Output the (X, Y) coordinate of the center of the cell containing the given text.  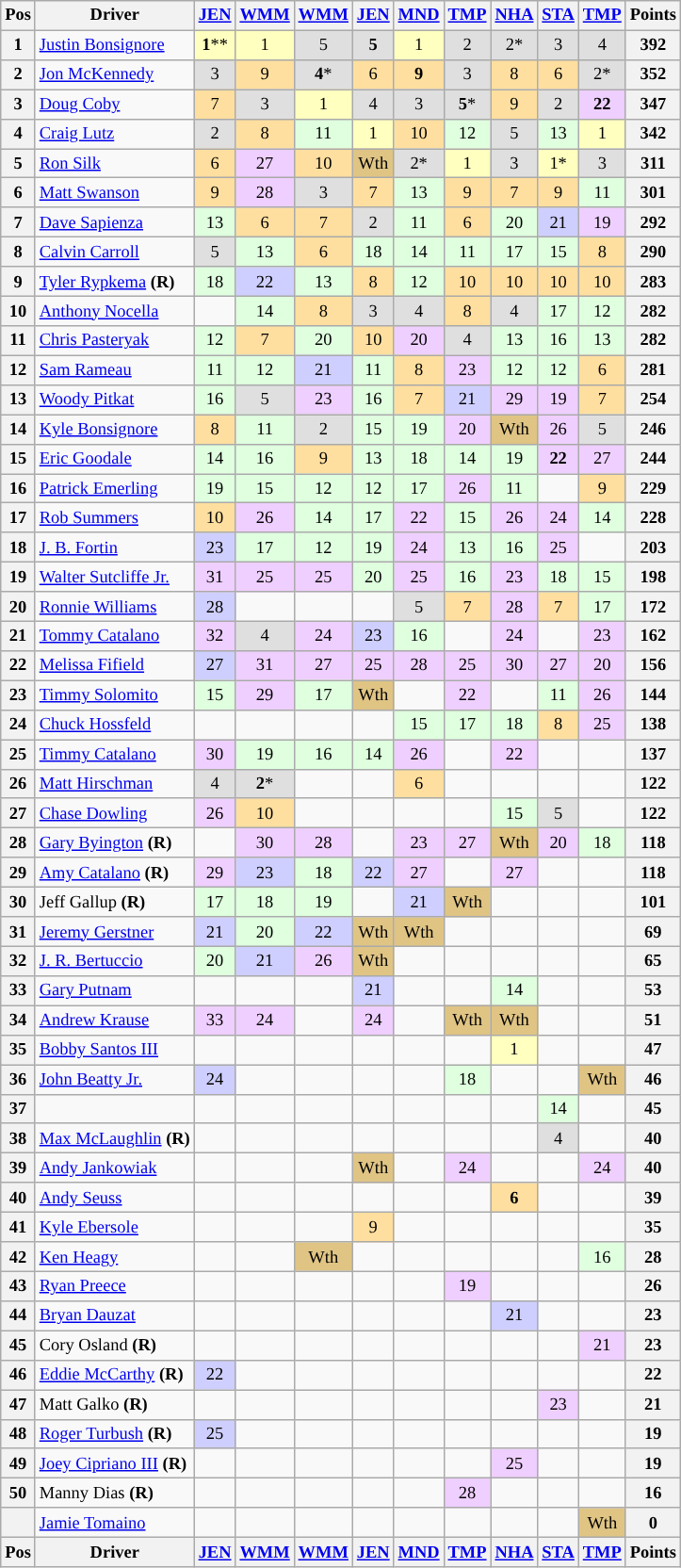
50 (19, 1493)
Craig Lutz (115, 134)
Kyle Bonsignore (115, 430)
53 (653, 991)
34 (19, 1020)
38 (19, 1138)
292 (653, 222)
Ron Silk (115, 164)
51 (653, 1020)
Bobby Santos III (115, 1050)
Tyler Rypkema (R) (115, 281)
Gary Putnam (115, 991)
254 (653, 400)
138 (653, 726)
John Beatty Jr. (115, 1080)
Andrew Krause (115, 1020)
137 (653, 754)
J. R. Bertuccio (115, 961)
Jon McKennedy (115, 75)
228 (653, 518)
Walter Sutcliffe Jr. (115, 577)
Kyle Ebersole (115, 1227)
Gary Byington (R) (115, 842)
4* (323, 75)
198 (653, 577)
Manny Dias (R) (115, 1493)
Roger Turbush (R) (115, 1434)
Eric Goodale (115, 458)
Sam Rameau (115, 369)
Max McLaughlin (R) (115, 1138)
301 (653, 192)
65 (653, 961)
42 (19, 1257)
311 (653, 164)
69 (653, 931)
352 (653, 75)
Andy Jankowiak (115, 1168)
Eddie McCarthy (R) (115, 1376)
Patrick Emerling (115, 488)
Doug Coby (115, 104)
172 (653, 607)
36 (19, 1080)
Melissa Fifield (115, 665)
229 (653, 488)
Bryan Dauzat (115, 1315)
281 (653, 369)
1* (558, 164)
43 (19, 1287)
Andy Seuss (115, 1197)
Tommy Catalano (115, 637)
Calvin Carroll (115, 253)
392 (653, 45)
Joey Cipriano III (R) (115, 1464)
Chris Pasteryak (115, 341)
244 (653, 458)
Chuck Hossfeld (115, 726)
0 (653, 1523)
49 (19, 1464)
1** (215, 45)
162 (653, 637)
Anthony Nocella (115, 311)
342 (653, 134)
Timmy Solomito (115, 695)
44 (19, 1315)
37 (19, 1108)
Jeff Gallup (R) (115, 903)
41 (19, 1227)
Amy Catalano (R) (115, 873)
283 (653, 281)
5* (467, 104)
Ronnie Williams (115, 607)
48 (19, 1434)
Dave Sapienza (115, 222)
J. B. Fortin (115, 548)
Jamie Tomaino (115, 1523)
246 (653, 430)
347 (653, 104)
Timmy Catalano (115, 754)
Woody Pitkat (115, 400)
290 (653, 253)
144 (653, 695)
Matt Hirschman (115, 784)
Jeremy Gerstner (115, 931)
Ken Heagy (115, 1257)
Matt Swanson (115, 192)
Cory Osland (R) (115, 1346)
Rob Summers (115, 518)
Justin Bonsignore (115, 45)
Ryan Preece (115, 1287)
Matt Galko (R) (115, 1404)
Chase Dowling (115, 814)
156 (653, 665)
101 (653, 903)
203 (653, 548)
